Output the [X, Y] coordinate of the center of the cell containing the given text.  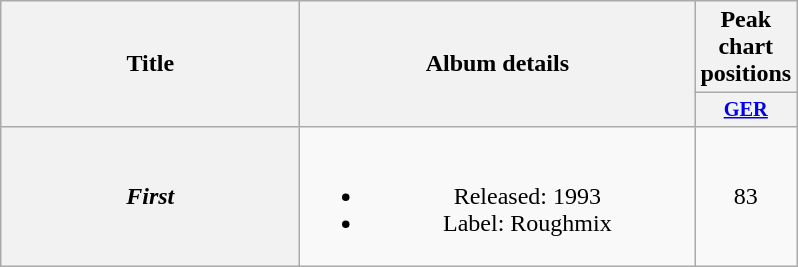
Album details [498, 64]
Title [150, 64]
GER [746, 110]
First [150, 196]
Released: 1993Label: Roughmix [498, 196]
Peak chartpositions [746, 47]
83 [746, 196]
